From the cell containing the given text, extract its center point as (X, Y) coordinate. 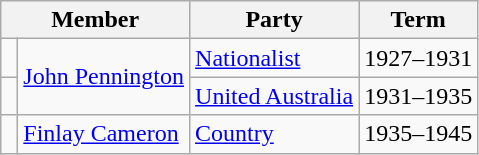
Member (96, 20)
Country (274, 134)
1927–1931 (418, 58)
1931–1935 (418, 96)
Party (274, 20)
Nationalist (274, 58)
Term (418, 20)
1935–1945 (418, 134)
Finlay Cameron (104, 134)
United Australia (274, 96)
John Pennington (104, 77)
